Provide the (x, y) coordinate of the cell's center where the given text is located.  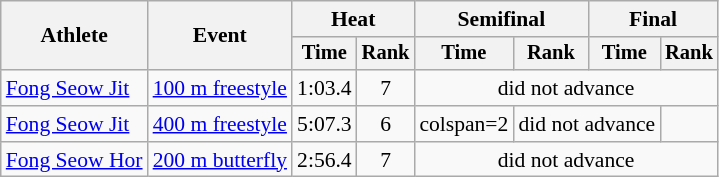
Athlete (74, 36)
100 m freestyle (220, 88)
1:03.4 (324, 88)
colspan=2 (464, 124)
Event (220, 36)
Heat (353, 19)
Semifinal (501, 19)
7 (386, 88)
400 m freestyle (220, 124)
6 (386, 124)
Final (652, 19)
5:07.3 (324, 124)
